Pinpoint the cell where the given text exists, returning its (X, Y) midpoint coordinate. 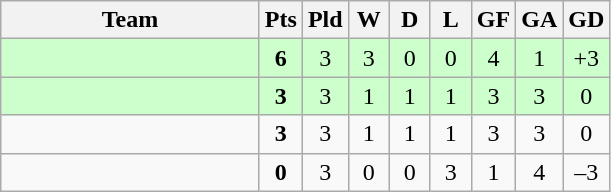
L (450, 20)
GA (540, 20)
+3 (586, 58)
GF (493, 20)
Pts (280, 20)
Pld (325, 20)
–3 (586, 172)
GD (586, 20)
Team (130, 20)
D (410, 20)
6 (280, 58)
W (368, 20)
